Return (X, Y) of the center of cell containing provided text 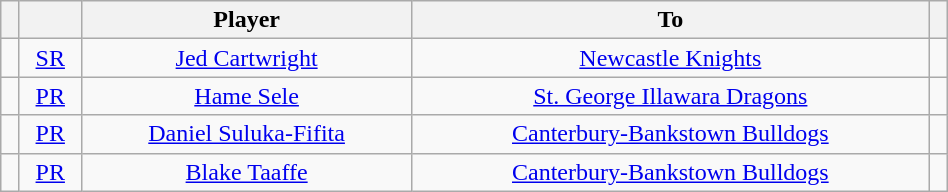
Jed Cartwright (246, 58)
Daniel Suluka-Fifita (246, 134)
Newcastle Knights (670, 58)
Hame Sele (246, 96)
To (670, 20)
St. George Illawara Dragons (670, 96)
Blake Taaffe (246, 172)
Player (246, 20)
SR (50, 58)
